Extract the [X, Y] coordinate from the center of the cell holding the provided text.  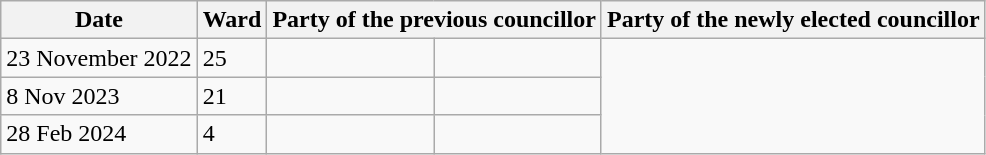
Party of the newly elected councillor [793, 20]
8 Nov 2023 [99, 96]
Party of the previous councillor [434, 20]
21 [232, 96]
23 November 2022 [99, 58]
4 [232, 134]
Date [99, 20]
28 Feb 2024 [99, 134]
25 [232, 58]
Ward [232, 20]
